Return the [X, Y] coordinate for the center point of the cell that contains the specified text.  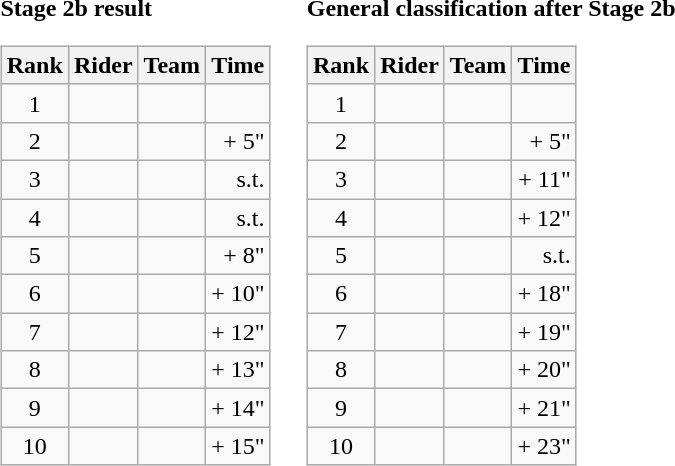
+ 11" [544, 179]
+ 14" [238, 408]
+ 8" [238, 256]
+ 20" [544, 370]
+ 21" [544, 408]
+ 19" [544, 332]
+ 15" [238, 446]
+ 13" [238, 370]
+ 18" [544, 294]
+ 10" [238, 294]
+ 23" [544, 446]
